From the cell containing the given text, extract its center point as [X, Y] coordinate. 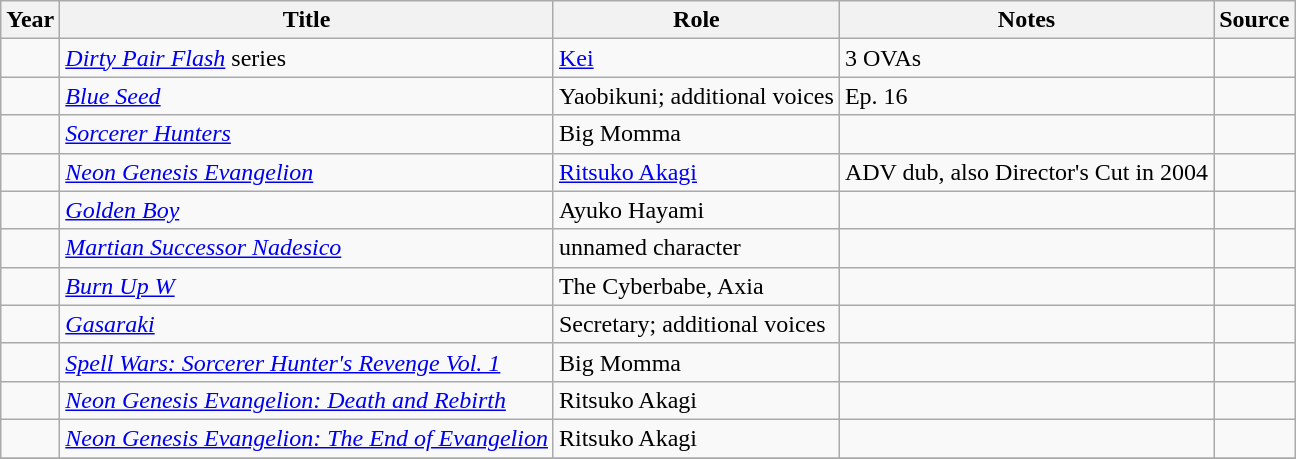
Spell Wars: Sorcerer Hunter's Revenge Vol. 1 [307, 362]
The Cyberbabe, Axia [696, 286]
Burn Up W [307, 286]
Gasaraki [307, 324]
Blue Seed [307, 96]
Ayuko Hayami [696, 210]
unnamed character [696, 248]
Title [307, 20]
Sorcerer Hunters [307, 134]
Secretary; additional voices [696, 324]
Golden Boy [307, 210]
Notes [1026, 20]
ADV dub, also Director's Cut in 2004 [1026, 172]
Ep. 16 [1026, 96]
Neon Genesis Evangelion: The End of Evangelion [307, 438]
Kei [696, 58]
Dirty Pair Flash series [307, 58]
Neon Genesis Evangelion: Death and Rebirth [307, 400]
Neon Genesis Evangelion [307, 172]
Role [696, 20]
Source [1254, 20]
Year [30, 20]
Martian Successor Nadesico [307, 248]
3 OVAs [1026, 58]
Yaobikuni; additional voices [696, 96]
